Detect which cell encompasses the target text, then output its [x, y] center coordinate. 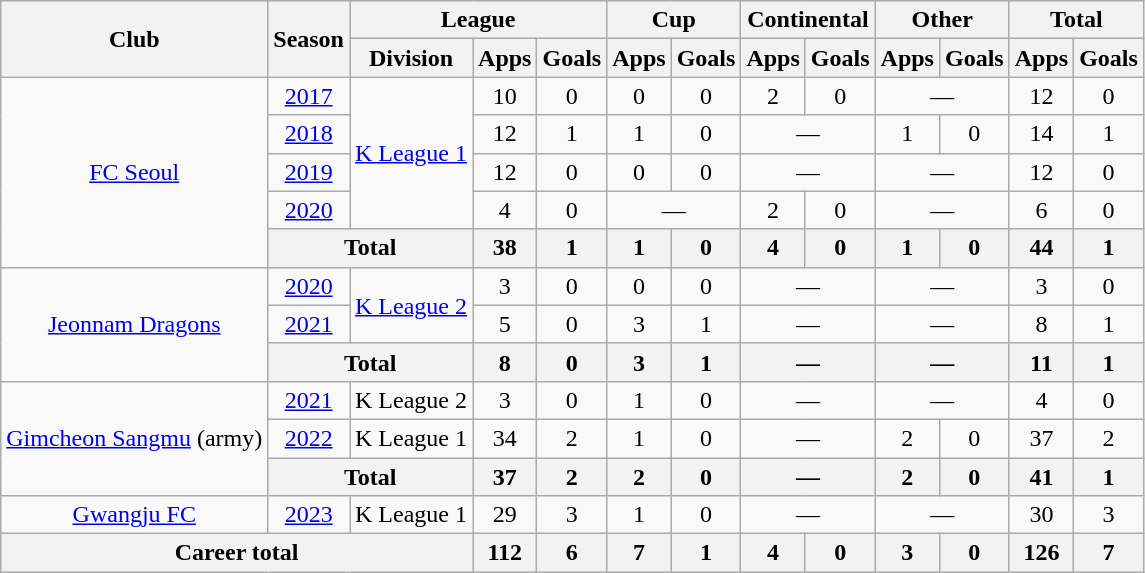
Other [942, 20]
30 [1041, 515]
29 [505, 515]
14 [1041, 134]
2023 [309, 515]
11 [1041, 362]
Gimcheon Sangmu (army) [134, 438]
2018 [309, 134]
112 [505, 553]
41 [1041, 477]
126 [1041, 553]
2017 [309, 96]
5 [505, 324]
10 [505, 96]
38 [505, 248]
Gwangju FC [134, 515]
Career total [237, 553]
FC Seoul [134, 172]
Continental [808, 20]
League [478, 20]
Season [309, 39]
Division [412, 58]
2022 [309, 438]
Club [134, 39]
Cup [674, 20]
44 [1041, 248]
34 [505, 438]
Jeonnam Dragons [134, 324]
2019 [309, 172]
